Return the (X, Y) coordinate for the center point of the cell that contains the specified text.  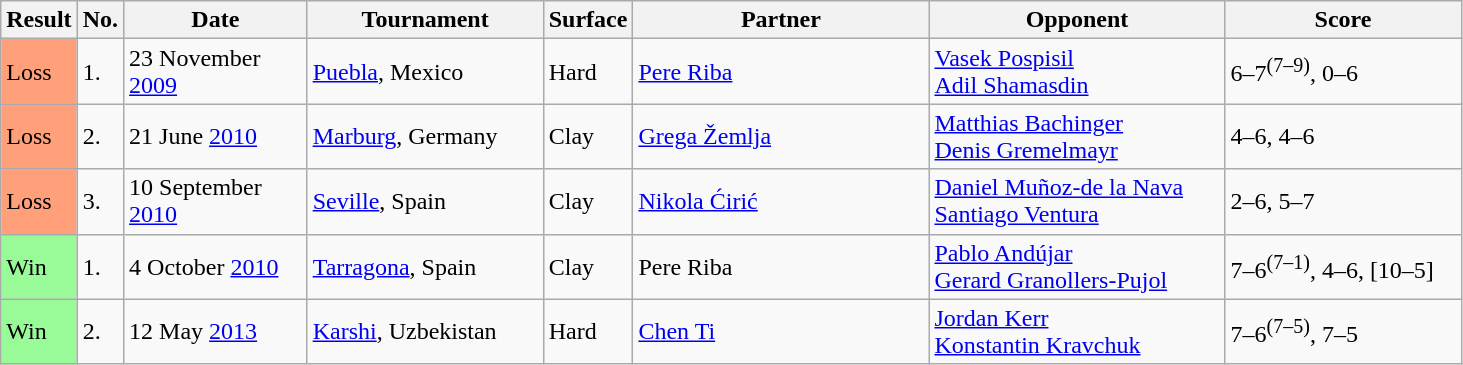
6–7(7–9), 0–6 (1343, 72)
4 October 2010 (216, 266)
Pablo Andújar Gerard Granollers-Pujol (1077, 266)
Daniel Muñoz-de la Nava Santiago Ventura (1077, 202)
Grega Žemlja (781, 136)
Matthias Bachinger Denis Gremelmayr (1077, 136)
Tournament (425, 20)
12 May 2013 (216, 332)
2–6, 5–7 (1343, 202)
Surface (588, 20)
3. (100, 202)
Vasek Pospisil Adil Shamasdin (1077, 72)
Result (39, 20)
Karshi, Uzbekistan (425, 332)
Score (1343, 20)
Chen Ti (781, 332)
No. (100, 20)
21 June 2010 (216, 136)
Date (216, 20)
7–6(7–1), 4–6, [10–5] (1343, 266)
Partner (781, 20)
10 September 2010 (216, 202)
Tarragona, Spain (425, 266)
Jordan Kerr Konstantin Kravchuk (1077, 332)
Nikola Ćirić (781, 202)
4–6, 4–6 (1343, 136)
Seville, Spain (425, 202)
23 November 2009 (216, 72)
Puebla, Mexico (425, 72)
Marburg, Germany (425, 136)
7–6(7–5), 7–5 (1343, 332)
Opponent (1077, 20)
